Determine the [X, Y] coordinate at the center of the cell enclosing the given text.  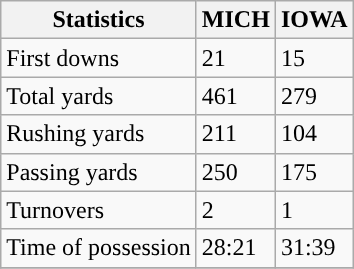
1 [314, 210]
250 [236, 172]
IOWA [314, 20]
28:21 [236, 248]
Total yards [99, 96]
MICH [236, 20]
461 [236, 96]
Time of possession [99, 248]
Passing yards [99, 172]
31:39 [314, 248]
2 [236, 210]
Rushing yards [99, 134]
Turnovers [99, 210]
Statistics [99, 20]
First downs [99, 58]
175 [314, 172]
21 [236, 58]
279 [314, 96]
211 [236, 134]
15 [314, 58]
104 [314, 134]
